From the cell containing the given text, extract its center point as (x, y) coordinate. 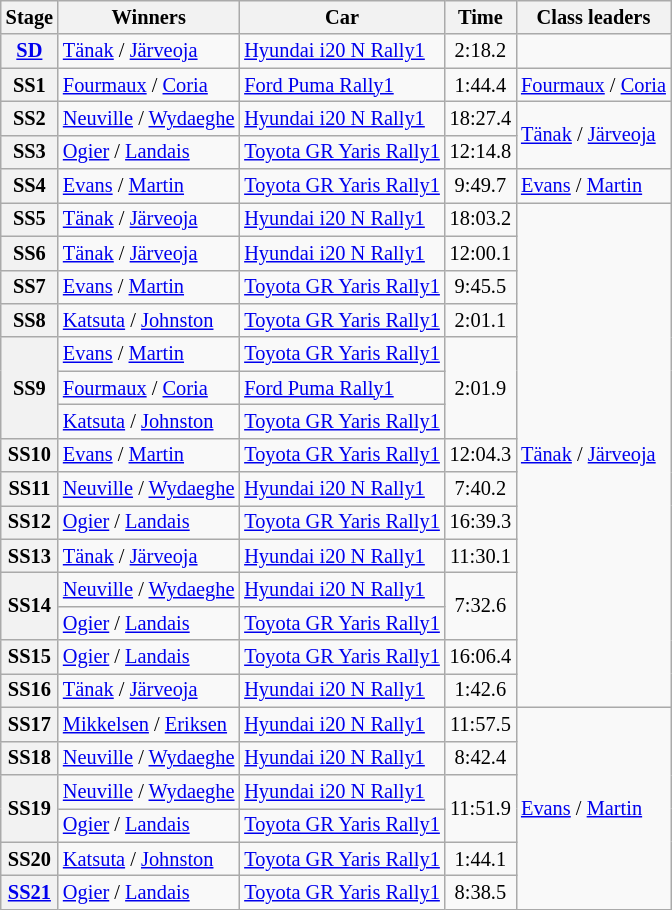
1:44.1 (480, 859)
8:42.4 (480, 758)
1:44.4 (480, 85)
SS10 (30, 455)
SS5 (30, 219)
16:06.4 (480, 657)
SS1 (30, 85)
7:32.6 (480, 606)
SS21 (30, 892)
SS13 (30, 556)
Class leaders (594, 17)
Mikkelsen / Eriksen (148, 724)
SS7 (30, 287)
SS2 (30, 118)
Car (342, 17)
SS16 (30, 690)
SS8 (30, 320)
Stage (30, 17)
SS18 (30, 758)
7:40.2 (480, 489)
Winners (148, 17)
SS17 (30, 724)
SS9 (30, 388)
SS11 (30, 489)
11:51.9 (480, 808)
9:45.5 (480, 287)
8:38.5 (480, 892)
SS20 (30, 859)
12:04.3 (480, 455)
12:14.8 (480, 152)
9:49.7 (480, 186)
11:30.1 (480, 556)
2:01.9 (480, 388)
18:03.2 (480, 219)
SS14 (30, 606)
SD (30, 51)
2:01.1 (480, 320)
18:27.4 (480, 118)
2:18.2 (480, 51)
1:42.6 (480, 690)
11:57.5 (480, 724)
SS15 (30, 657)
SS19 (30, 808)
SS3 (30, 152)
Time (480, 17)
SS4 (30, 186)
SS6 (30, 253)
SS12 (30, 522)
16:39.3 (480, 522)
12:00.1 (480, 253)
